Locate the cell with the specified text and output its (X, Y) center coordinate. 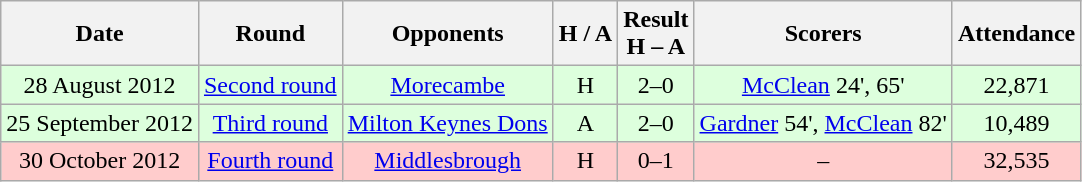
– (823, 161)
10,489 (1016, 123)
Second round (270, 85)
Milton Keynes Dons (448, 123)
Scorers (823, 34)
Middlesbrough (448, 161)
28 August 2012 (100, 85)
Fourth round (270, 161)
0–1 (656, 161)
Date (100, 34)
McClean 24', 65' (823, 85)
Third round (270, 123)
32,535 (1016, 161)
ResultH – A (656, 34)
Morecambe (448, 85)
Attendance (1016, 34)
Opponents (448, 34)
30 October 2012 (100, 161)
H / A (585, 34)
25 September 2012 (100, 123)
22,871 (1016, 85)
Gardner 54', McClean 82' (823, 123)
A (585, 123)
Round (270, 34)
